From the cell containing the given text, extract its center point as [X, Y] coordinate. 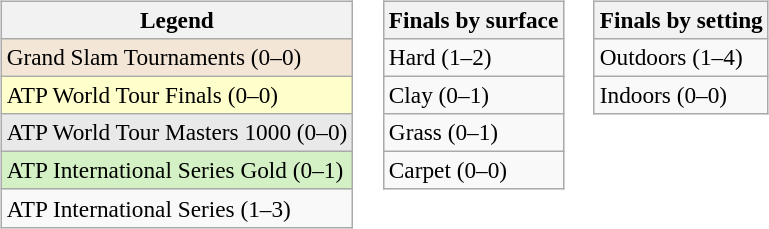
Hard (1–2) [473, 57]
Clay (0–1) [473, 95]
Carpet (0–0) [473, 171]
Finals by surface [473, 20]
Finals by setting [681, 20]
ATP World Tour Finals (0–0) [176, 95]
Outdoors (1–4) [681, 57]
ATP International Series Gold (0–1) [176, 171]
Grand Slam Tournaments (0–0) [176, 57]
ATP International Series (1–3) [176, 208]
Indoors (0–0) [681, 95]
Legend [176, 20]
ATP World Tour Masters 1000 (0–0) [176, 133]
Grass (0–1) [473, 133]
